Return (X, Y) of the center of cell containing provided text 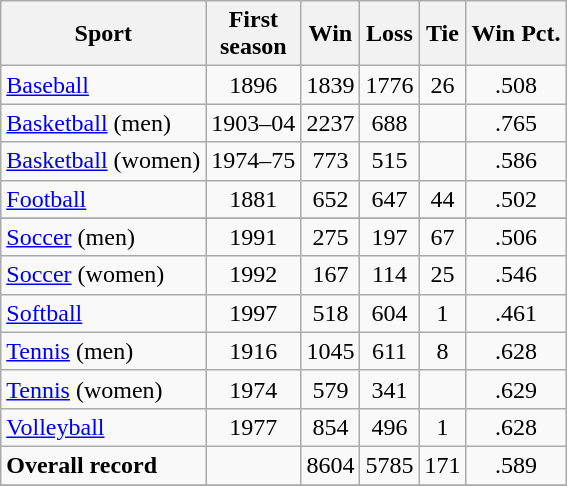
Volleyball (104, 427)
1903–04 (254, 123)
197 (390, 237)
611 (390, 351)
652 (330, 199)
688 (390, 123)
Firstseason (254, 34)
Win Pct. (516, 34)
Soccer (women) (104, 275)
Basketball (men) (104, 123)
Basketball (women) (104, 161)
1974 (254, 389)
Baseball (104, 85)
275 (330, 237)
Tennis (women) (104, 389)
Overall record (104, 465)
1997 (254, 313)
Loss (390, 34)
773 (330, 161)
.508 (516, 85)
1776 (390, 85)
1896 (254, 85)
Football (104, 199)
854 (330, 427)
604 (390, 313)
26 (442, 85)
1992 (254, 275)
647 (390, 199)
.546 (516, 275)
.461 (516, 313)
Tennis (men) (104, 351)
515 (390, 161)
2237 (330, 123)
1916 (254, 351)
25 (442, 275)
.629 (516, 389)
67 (442, 237)
1974–75 (254, 161)
114 (390, 275)
Soccer (men) (104, 237)
171 (442, 465)
518 (330, 313)
1881 (254, 199)
.589 (516, 465)
Sport (104, 34)
8604 (330, 465)
1045 (330, 351)
Softball (104, 313)
496 (390, 427)
Win (330, 34)
.502 (516, 199)
1991 (254, 237)
167 (330, 275)
5785 (390, 465)
.506 (516, 237)
8 (442, 351)
Tie (442, 34)
341 (390, 389)
1977 (254, 427)
.586 (516, 161)
.765 (516, 123)
1839 (330, 85)
44 (442, 199)
579 (330, 389)
